Search for the cell housing the specified text and yield its (x, y) center coordinate. 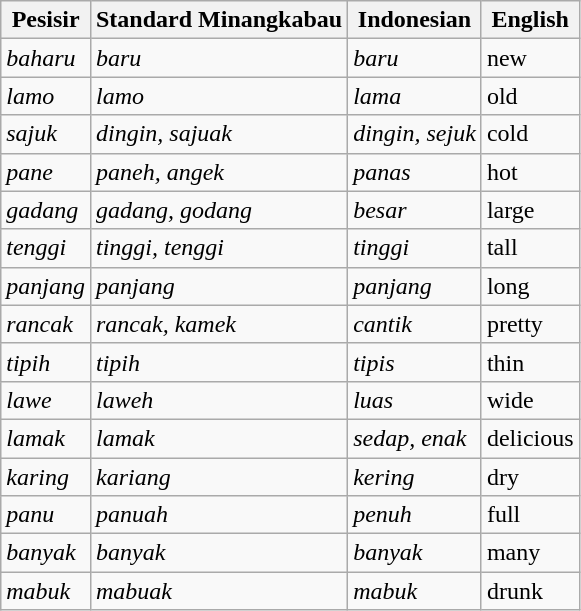
panas (415, 172)
gadang (46, 210)
large (530, 210)
kariang (218, 477)
new (530, 58)
penuh (415, 515)
sajuk (46, 134)
laweh (218, 400)
tipis (415, 362)
tenggi (46, 248)
baharu (46, 58)
long (530, 286)
tinggi, tenggi (218, 248)
full (530, 515)
luas (415, 400)
cantik (415, 324)
dry (530, 477)
dingin, sajuak (218, 134)
tall (530, 248)
English (530, 20)
delicious (530, 438)
old (530, 96)
pretty (530, 324)
sedap, enak (415, 438)
cold (530, 134)
Indonesian (415, 20)
drunk (530, 591)
tinggi (415, 248)
wide (530, 400)
Pesisir (46, 20)
panuah (218, 515)
many (530, 553)
rancak (46, 324)
gadang, godang (218, 210)
karing (46, 477)
hot (530, 172)
besar (415, 210)
panu (46, 515)
mabuak (218, 591)
lama (415, 96)
thin (530, 362)
lawe (46, 400)
dingin, sejuk (415, 134)
paneh, angek (218, 172)
kering (415, 477)
pane (46, 172)
rancak, kamek (218, 324)
Standard Minangkabau (218, 20)
